Scan for the cell matching the given text and deliver its (X, Y) coordinate at center. 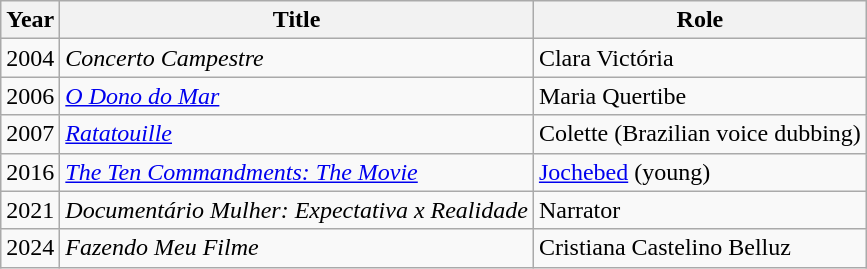
2016 (30, 172)
Fazendo Meu Filme (297, 248)
2007 (30, 134)
Maria Quertibe (700, 96)
Concerto Campestre (297, 58)
Narrator (700, 210)
Cristiana Castelino Belluz (700, 248)
2006 (30, 96)
O Dono do Mar (297, 96)
Title (297, 20)
Ratatouille (297, 134)
Jochebed (young) (700, 172)
Clara Victória (700, 58)
Role (700, 20)
The Ten Commandments: The Movie (297, 172)
Colette (Brazilian voice dubbing) (700, 134)
2004 (30, 58)
2024 (30, 248)
2021 (30, 210)
Documentário Mulher: Expectativa x Realidade (297, 210)
Year (30, 20)
